Identify which cell holds the provided text, then report its [X, Y] central coordinate. 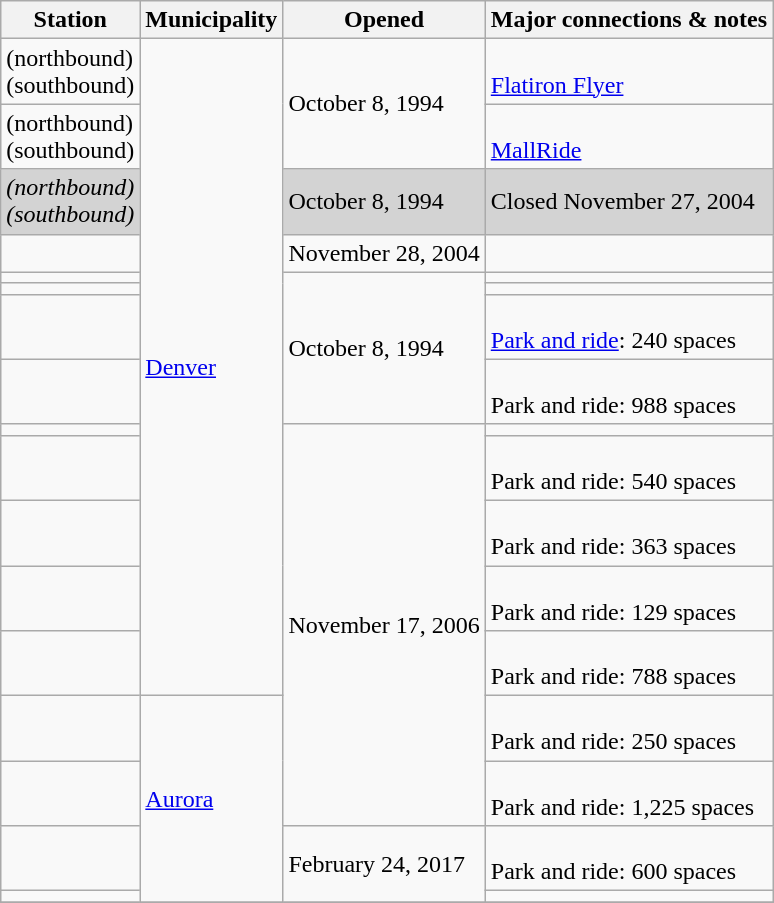
Park and ride: 129 spaces [628, 598]
Opened [384, 20]
Park and ride: 540 spaces [628, 468]
Park and ride: 363 spaces [628, 532]
November 28, 2004 [384, 253]
Closed November 27, 2004 [628, 202]
Flatiron Flyer [628, 72]
February 24, 2017 [384, 864]
Park and ride: 250 spaces [628, 728]
Park and ride: 1,225 spaces [628, 794]
MallRide [628, 136]
Park and ride: 988 spaces [628, 392]
Park and ride: 788 spaces [628, 664]
Aurora [212, 799]
Station [70, 20]
Park and ride: 600 spaces [628, 858]
Park and ride: 240 spaces [628, 326]
Major connections & notes [628, 20]
Denver [212, 368]
Municipality [212, 20]
November 17, 2006 [384, 624]
